Provide the (x, y) coordinate of the cell's center where the given text is located.  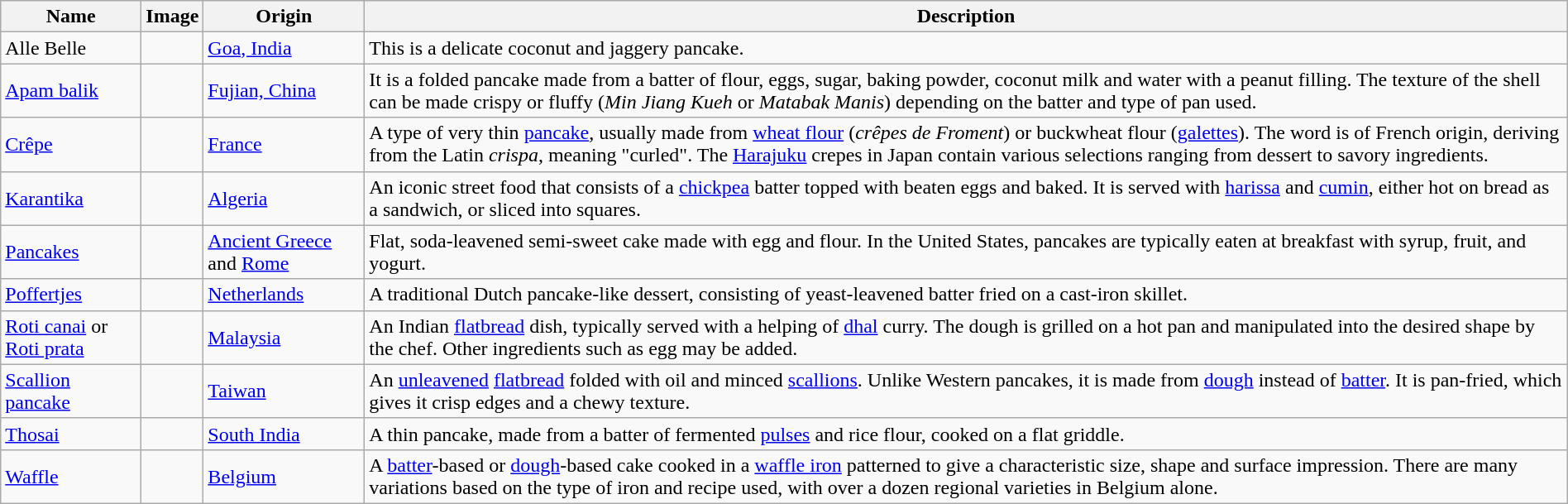
France (284, 144)
Crêpe (71, 144)
A thin pancake, made from a batter of fermented pulses and rice flour, cooked on a flat griddle. (966, 434)
Image (172, 17)
Belgium (284, 477)
Apam balik (71, 91)
Description (966, 17)
A traditional Dutch pancake-like dessert, consisting of yeast-leavened batter fried on a cast-iron skillet. (966, 295)
Karantika (71, 199)
Netherlands (284, 295)
Roti canai or Roti prata (71, 338)
Ancient Greece and Rome (284, 252)
Goa, India (284, 48)
Taiwan (284, 391)
Alle Belle (71, 48)
Name (71, 17)
Waffle (71, 477)
This is a delicate coconut and jaggery pancake. (966, 48)
Origin (284, 17)
Malaysia (284, 338)
Algeria (284, 199)
Thosai (71, 434)
Scallion pancake (71, 391)
Pancakes (71, 252)
South India (284, 434)
Fujian, China (284, 91)
Poffertjes (71, 295)
